Determine the (x, y) coordinate at the center of the cell enclosing the given text.  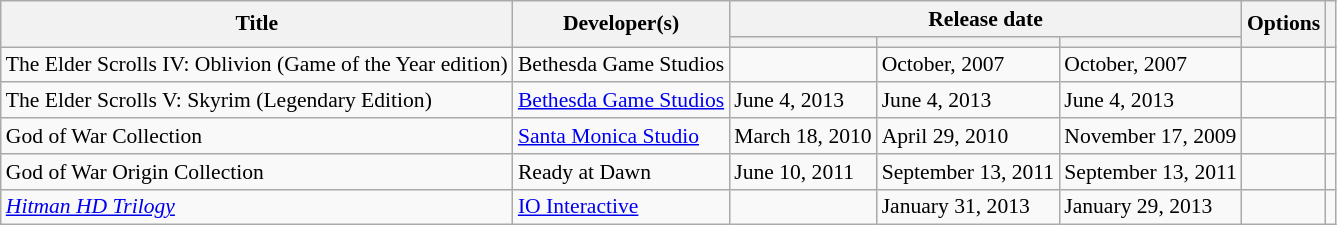
Options (1284, 24)
God of War Collection (257, 136)
Santa Monica Studio (621, 136)
Developer(s) (621, 24)
April 29, 2010 (968, 136)
January 31, 2013 (968, 207)
November 17, 2009 (1150, 136)
Release date (986, 19)
IO Interactive (621, 207)
June 10, 2011 (802, 172)
The Elder Scrolls V: Skyrim (Legendary Edition) (257, 101)
Ready at Dawn (621, 172)
The Elder Scrolls IV: Oblivion (Game of the Year edition) (257, 65)
Title (257, 24)
January 29, 2013 (1150, 207)
March 18, 2010 (802, 136)
God of War Origin Collection (257, 172)
Hitman HD Trilogy (257, 207)
